Output the (X, Y) coordinate of the center of the cell containing the given text.  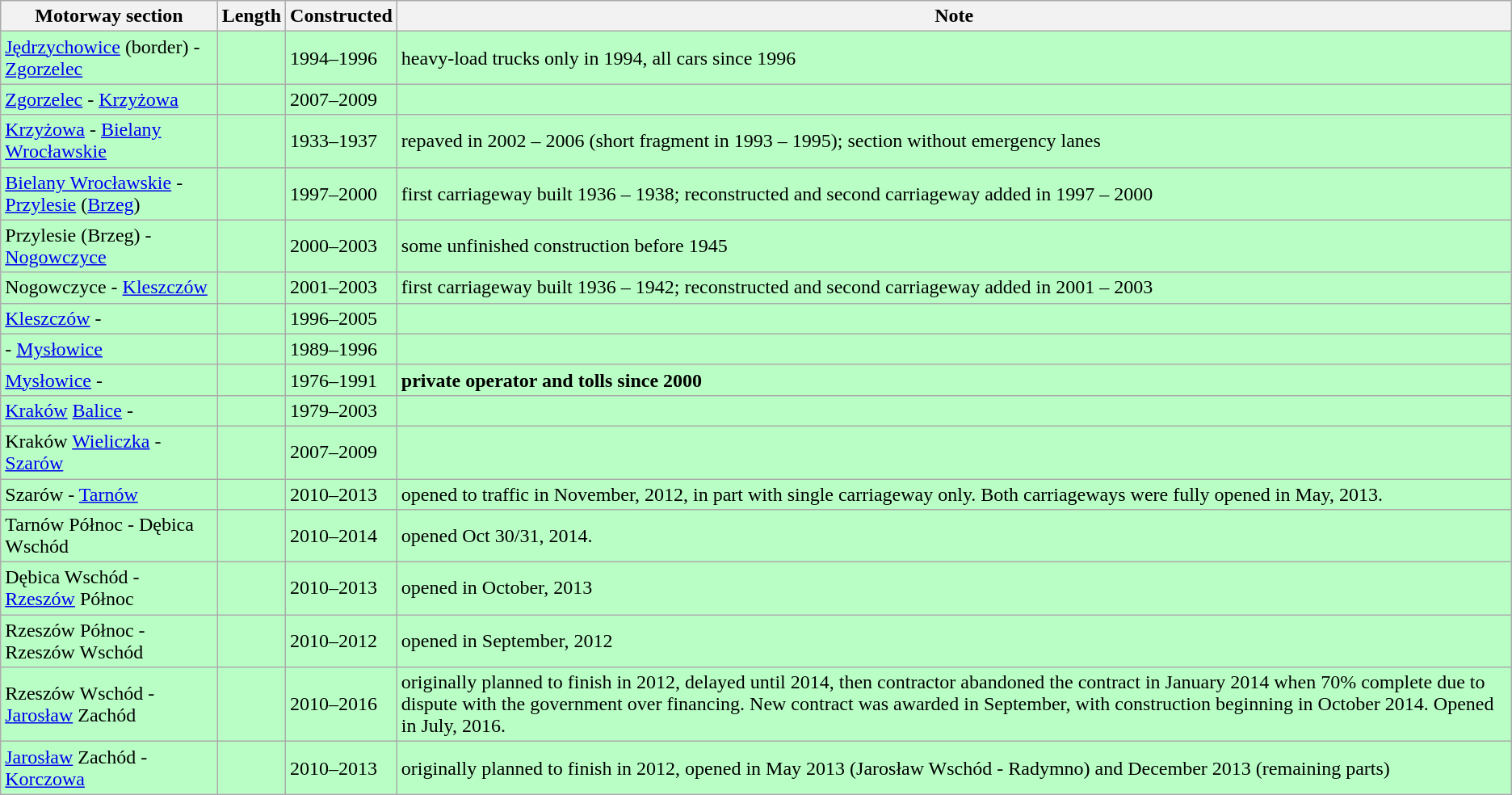
Bielany Wrocławskie - Przylesie (Brzeg) (109, 194)
Length (251, 16)
Motorway section (109, 16)
opened in October, 2013 (954, 588)
1976–1991 (342, 380)
1979–2003 (342, 410)
1996–2005 (342, 318)
heavy-load trucks only in 1994, all cars since 1996 (954, 58)
Jarosław Zachód - Korczowa (109, 768)
Kleszczów - (109, 318)
Constructed (342, 16)
1933–1937 (342, 141)
some unfinished construction before 1945 (954, 246)
private operator and tolls since 2000 (954, 380)
Note (954, 16)
Krzyżowa - Bielany Wrocławskie (109, 141)
- Mysłowice (109, 349)
Mysłowice - (109, 380)
1997–2000 (342, 194)
Jędrzychowice (border) - Zgorzelec (109, 58)
Rzeszów Północ - Rzeszów Wschód (109, 641)
2001–2003 (342, 288)
first carriageway built 1936 – 1938; reconstructed and second carriageway added in 1997 – 2000 (954, 194)
Dębica Wschód - Rzeszów Północ (109, 588)
2000–2003 (342, 246)
Szarów - Tarnów (109, 494)
Rzeszów Wschód - Jarosław Zachód (109, 705)
originally planned to finish in 2012, opened in May 2013 (Jarosław Wschód - Radymno) and December 2013 (remaining parts) (954, 768)
Nogowczyce - Kleszczów (109, 288)
opened in September, 2012 (954, 641)
Przylesie (Brzeg) - Nogowczyce (109, 246)
1994–1996 (342, 58)
Kraków Balice - (109, 410)
Kraków Wieliczka - Szarów (109, 452)
2010–2016 (342, 705)
2010–2014 (342, 536)
first carriageway built 1936 – 1942; reconstructed and second carriageway added in 2001 – 2003 (954, 288)
opened Oct 30/31, 2014. (954, 536)
repaved in 2002 – 2006 (short fragment in 1993 – 1995); section without emergency lanes (954, 141)
Tarnów Północ - Dębica Wschód (109, 536)
opened to traffic in November, 2012, in part with single carriageway only. Both carriageways were fully opened in May, 2013. (954, 494)
2010–2012 (342, 641)
Zgorzelec - Krzyżowa (109, 99)
1989–1996 (342, 349)
